Output the [X, Y] coordinate of the center of the cell containing the given text.  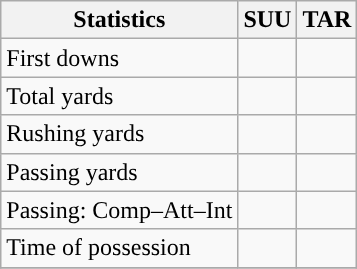
Passing: Comp–Att–Int [120, 210]
Total yards [120, 96]
Time of possession [120, 248]
Rushing yards [120, 134]
Statistics [120, 20]
SUU [268, 20]
TAR [327, 20]
First downs [120, 58]
Passing yards [120, 172]
